Scan for the cell matching the given text and deliver its [x, y] coordinate at center. 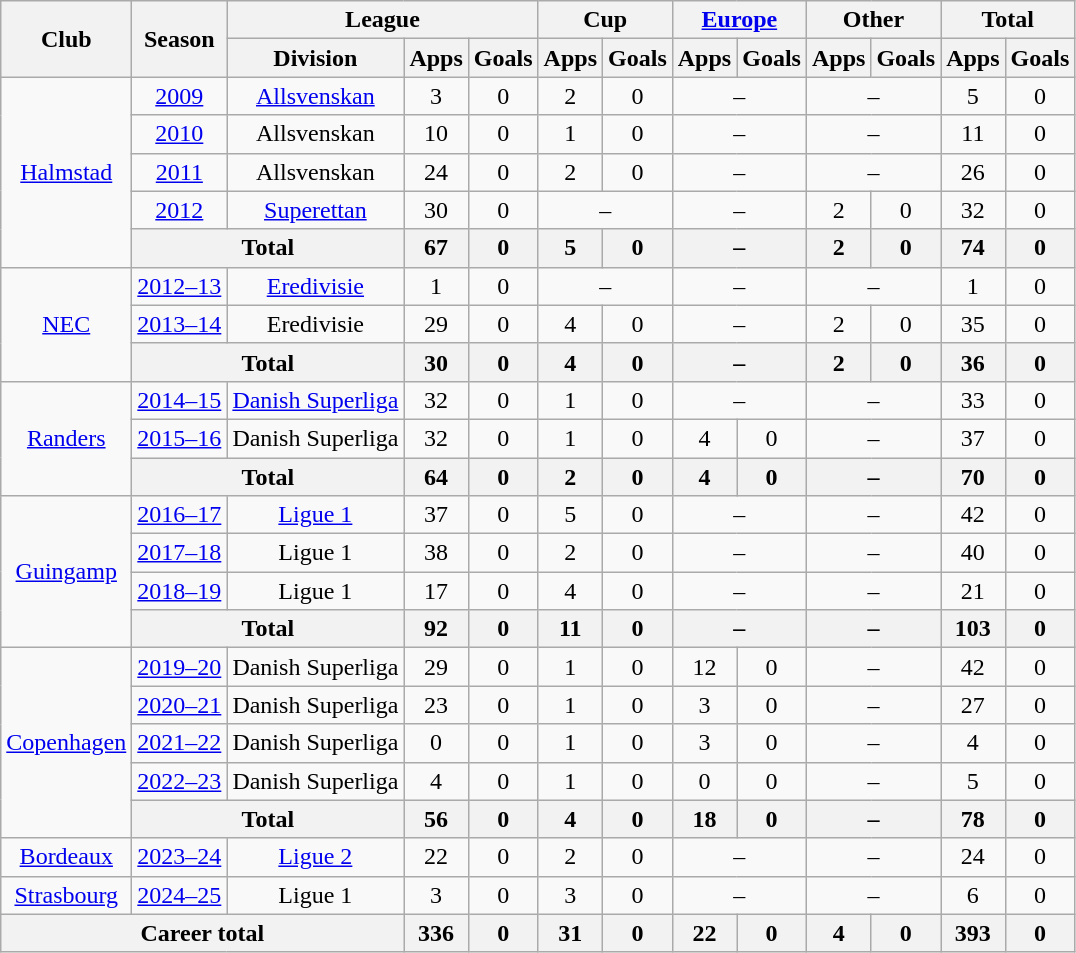
Bordeaux [66, 857]
31 [570, 933]
2016–17 [180, 515]
League [382, 20]
67 [436, 248]
74 [973, 248]
Cup [605, 20]
2024–25 [180, 895]
2012–13 [180, 286]
35 [973, 324]
Copenhagen [66, 743]
23 [436, 705]
64 [436, 477]
Superettan [316, 210]
38 [436, 553]
2013–14 [180, 324]
56 [436, 819]
Halmstad [66, 172]
Europe [739, 20]
Division [316, 58]
Guingamp [66, 572]
Season [180, 39]
2011 [180, 172]
17 [436, 591]
2010 [180, 134]
393 [973, 933]
70 [973, 477]
40 [973, 553]
21 [973, 591]
2012 [180, 210]
2022–23 [180, 781]
336 [436, 933]
Ligue 2 [316, 857]
27 [973, 705]
2020–21 [180, 705]
2014–15 [180, 400]
78 [973, 819]
33 [973, 400]
2015–16 [180, 438]
Strasbourg [66, 895]
Club [66, 39]
Randers [66, 438]
18 [704, 819]
2019–20 [180, 667]
6 [973, 895]
2018–19 [180, 591]
92 [436, 629]
Other [873, 20]
12 [704, 667]
NEC [66, 324]
2023–24 [180, 857]
36 [973, 362]
Career total [202, 933]
2021–22 [180, 743]
2009 [180, 96]
10 [436, 134]
26 [973, 172]
103 [973, 629]
2017–18 [180, 553]
